Output the (X, Y) coordinate of the center of the cell containing the given text.  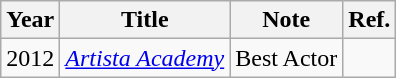
Note (286, 20)
Year (30, 20)
Title (145, 20)
Artista Academy (145, 58)
Best Actor (286, 58)
Ref. (370, 20)
2012 (30, 58)
